Identify which cell holds the provided text, then report its (X, Y) central coordinate. 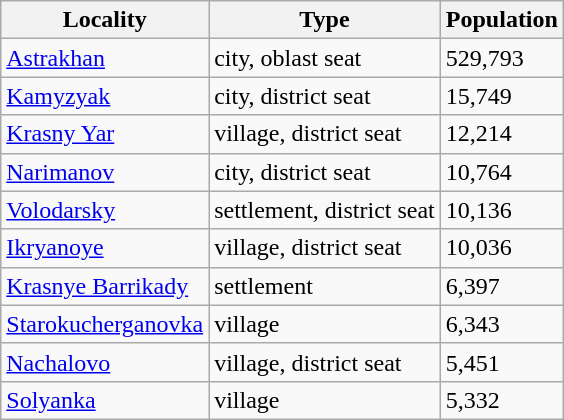
6,397 (502, 286)
Volodarsky (105, 210)
10,036 (502, 248)
Astrakhan (105, 58)
settlement (325, 286)
city, oblast seat (325, 58)
Ikryanoye (105, 248)
10,764 (502, 172)
10,136 (502, 210)
529,793 (502, 58)
Solyanka (105, 400)
Population (502, 20)
5,451 (502, 362)
15,749 (502, 96)
5,332 (502, 400)
6,343 (502, 324)
Krasny Yar (105, 134)
Krasnye Barrikady (105, 286)
Kamyzyak (105, 96)
Starokucherganovka (105, 324)
Locality (105, 20)
settlement, district seat (325, 210)
12,214 (502, 134)
Nachalovo (105, 362)
Type (325, 20)
Narimanov (105, 172)
